Capture the cell that displays the provided text and extract its [X, Y] central coordinate. 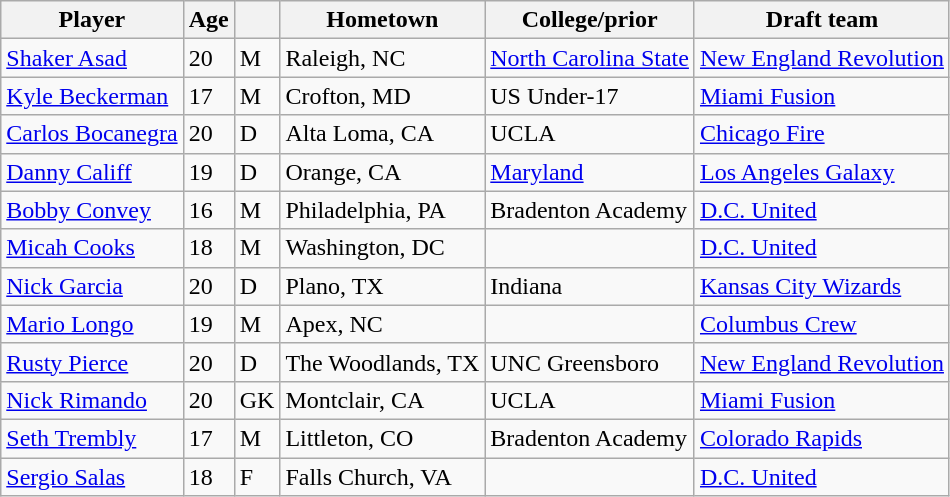
Colorado Rapids [822, 438]
Shaker Asad [92, 58]
College/prior [590, 20]
Danny Califf [92, 172]
Bobby Convey [92, 210]
GK [257, 400]
Mario Longo [92, 324]
Kansas City Wizards [822, 286]
Washington, DC [382, 248]
Crofton, MD [382, 96]
Columbus Crew [822, 324]
Micah Cooks [92, 248]
Los Angeles Galaxy [822, 172]
UNC Greensboro [590, 362]
The Woodlands, TX [382, 362]
Seth Trembly [92, 438]
Maryland [590, 172]
Player [92, 20]
Orange, CA [382, 172]
Montclair, CA [382, 400]
Chicago Fire [822, 134]
Nick Rimando [92, 400]
Indiana [590, 286]
Littleton, CO [382, 438]
Alta Loma, CA [382, 134]
Hometown [382, 20]
Philadelphia, PA [382, 210]
Nick Garcia [92, 286]
North Carolina State [590, 58]
Carlos Bocanegra [92, 134]
Plano, TX [382, 286]
Rusty Pierce [92, 362]
US Under-17 [590, 96]
Age [208, 20]
Sergio Salas [92, 477]
Apex, NC [382, 324]
F [257, 477]
Draft team [822, 20]
16 [208, 210]
Falls Church, VA [382, 477]
Raleigh, NC [382, 58]
Kyle Beckerman [92, 96]
